Return (x, y) of the center of cell containing provided text 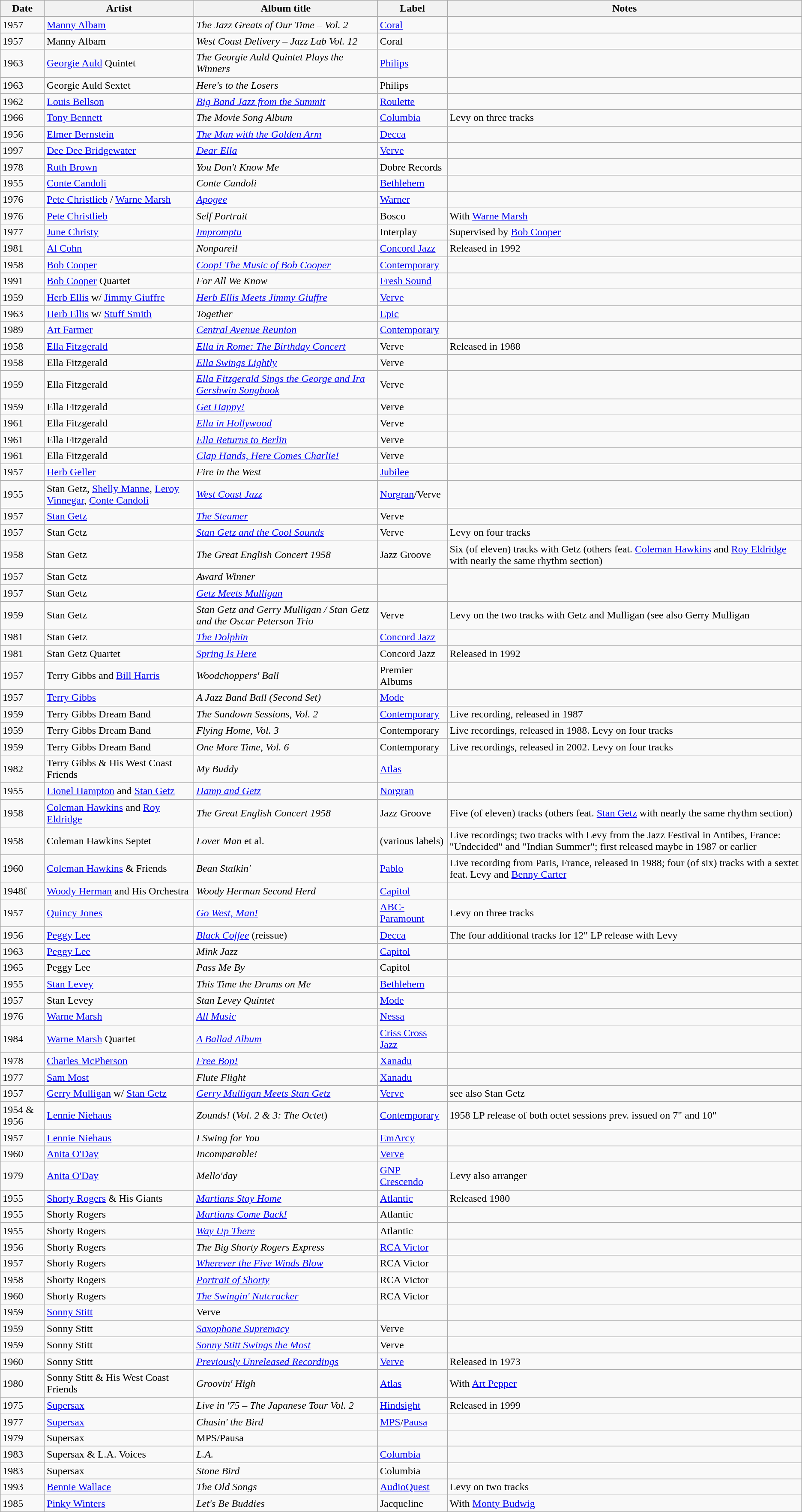
One More Time, Vol. 6 (286, 747)
Herb Ellis w/ Stuff Smith (119, 314)
1975 (22, 1405)
The Movie Song Album (286, 118)
Lionel Hampton and Stan Getz (119, 791)
(various labels) (412, 841)
Martians Stay Home (286, 1198)
Woody Herman Second Herd (286, 891)
Ella in Rome: The Birthday Concert (286, 346)
Nessa (412, 1017)
Award Winner (286, 577)
Saxophone Supremacy (286, 1329)
Bosco (412, 216)
Free Bop! (286, 1061)
A Jazz Band Ball (Second Set) (286, 698)
Herb Ellis w/ Jimmy Giuffre (119, 297)
The Georgie Auld Quintet Plays the Winners (286, 63)
1985 (22, 1503)
Fire in the West (286, 472)
Shorty Rogers & His Giants (119, 1198)
My Buddy (286, 769)
Apogee (286, 199)
Levy on the two tracks with Getz and Mulligan (see also Gerry Mulligan (625, 615)
Stan Getz and Gerry Mulligan / Stan Getz and the Oscar Peterson Trio (286, 615)
Gerry Mulligan Meets Stan Getz (286, 1093)
Herb Geller (119, 472)
Way Up There (286, 1231)
Norgran/Verve (412, 494)
Supersax & L.A. Voices (119, 1455)
Roulette (412, 102)
Released in 1973 (625, 1361)
Flying Home, Vol. 3 (286, 730)
Georgie Auld Sextet (119, 85)
Go West, Man! (286, 913)
Stan Getz and the Cool Sounds (286, 533)
Ella Returns to Berlin (286, 439)
Tony Bennett (119, 118)
ABC-Paramount (412, 913)
1991 (22, 281)
1982 (22, 769)
You Don't Know Me (286, 167)
Live recordings, released in 2002. Levy on four tracks (625, 747)
The Jazz Greats of Our Time – Vol. 2 (286, 25)
Pablo (412, 869)
see also Stan Getz (625, 1093)
Spring Is Here (286, 654)
Levy on four tracks (625, 533)
Mink Jazz (286, 951)
The Dolphin (286, 637)
1984 (22, 1039)
Supervised by Bob Cooper (625, 232)
Self Portrait (286, 216)
The Sundown Sessions, Vol. 2 (286, 714)
The Man with the Golden Arm (286, 134)
Norgran (412, 791)
Released 1980 (625, 1198)
Five (of eleven) tracks (others feat. Stan Getz with nearly the same rhythm section) (625, 813)
Here's to the Losers (286, 85)
Hindsight (412, 1405)
Terry Gibbs & His West Coast Friends (119, 769)
Ella Fitzgerald Sings the George and Ira Gershwin Songbook (286, 385)
Bob Cooper (119, 265)
1993 (22, 1487)
1962 (22, 102)
1954 & 1956 (22, 1115)
Hamp and Getz (286, 791)
West Coast Delivery – Jazz Lab Vol. 12 (286, 41)
Live recording from Paris, France, released in 1988; four (of six) tracks with a sextet feat. Levy and Benny Carter (625, 869)
Interplay (412, 232)
GNP Crescendo (412, 1176)
Georgie Auld Quintet (119, 63)
Black Coffee (reissue) (286, 935)
Warne Marsh Quartet (119, 1039)
Bean Stalkin' (286, 869)
West Coast Jazz (286, 494)
1948f (22, 891)
1958 LP release of both octet sessions prev. issued on 7" and 10" (625, 1115)
Levy on two tracks (625, 1487)
1980 (22, 1383)
I Swing for You (286, 1138)
Pete Christlieb (119, 216)
Stan Levey Quintet (286, 1000)
Clap Hands, Here Comes Charlie! (286, 456)
Lover Man et al. (286, 841)
Epic (412, 314)
Wherever the Five Winds Blow (286, 1263)
EmArcy (412, 1138)
Coleman Hawkins Septet (119, 841)
Chasin' the Bird (286, 1422)
The four additional tracks for 12" LP release with Levy (625, 935)
Art Farmer (119, 330)
Dear Ella (286, 150)
Al Cohn (119, 249)
Previously Unreleased Recordings (286, 1361)
Date (22, 9)
Sonny Stitt & His West Coast Friends (119, 1383)
Getz Meets Mulligan (286, 593)
Louis Bellson (119, 102)
Bennie Wallace (119, 1487)
1997 (22, 150)
Artist (119, 9)
Flute Flight (286, 1077)
Together (286, 314)
Coop! The Music of Bob Cooper (286, 265)
Pass Me By (286, 968)
Bob Cooper Quartet (119, 281)
All Music (286, 1017)
Gerry Mulligan w/ Stan Getz (119, 1093)
Ella in Hollywood (286, 423)
The Old Songs (286, 1487)
Central Avenue Reunion (286, 330)
Live in '75 – The Japanese Tour Vol. 2 (286, 1405)
Warne Marsh (119, 1017)
This Time the Drums on Me (286, 984)
June Christy (119, 232)
Woodchoppers' Ball (286, 675)
Woody Herman and His Orchestra (119, 891)
The Steamer (286, 516)
Incomparable! (286, 1154)
Coleman Hawkins & Friends (119, 869)
Coleman Hawkins and Roy Eldridge (119, 813)
Six (of eleven) tracks with Getz (others feat. Coleman Hawkins and Roy Eldridge with nearly the same rhythm section) (625, 555)
Released in 1988 (625, 346)
Charles McPherson (119, 1061)
Album title (286, 9)
Let's Be Buddies (286, 1503)
The Swingin' Nutcracker (286, 1296)
Ruth Brown (119, 167)
AudioQuest (412, 1487)
1989 (22, 330)
Impromptu (286, 232)
Terry Gibbs and Bill Harris (119, 675)
Get Happy! (286, 407)
With Warne Marsh (625, 216)
Sonny Stitt Swings the Most (286, 1345)
Pinky Winters (119, 1503)
Notes (625, 9)
Terry Gibbs (119, 698)
Live recordings, released in 1988. Levy on four tracks (625, 730)
Quincy Jones (119, 913)
With Art Pepper (625, 1383)
For All We Know (286, 281)
A Ballad Album (286, 1039)
1966 (22, 118)
Label (412, 9)
Big Band Jazz from the Summit (286, 102)
L.A. (286, 1455)
Jacqueline (412, 1503)
Criss Cross Jazz (412, 1039)
Warner (412, 199)
Portrait of Shorty (286, 1280)
Nonpareil (286, 249)
Mello'day (286, 1176)
The Big Shorty Rogers Express (286, 1247)
Fresh Sound (412, 281)
Groovin' High (286, 1383)
Levy also arranger (625, 1176)
Zounds! (Vol. 2 & 3: The Octet) (286, 1115)
Stan Getz, Shelly Manne, Leroy Vinnegar, Conte Candoli (119, 494)
Elmer Bernstein (119, 134)
Live recording, released in 1987 (625, 714)
Released in 1999 (625, 1405)
Sam Most (119, 1077)
Pete Christlieb / Warne Marsh (119, 199)
Dobre Records (412, 167)
1965 (22, 968)
Premier Albums (412, 675)
Ella Swings Lightly (286, 363)
With Monty Budwig (625, 1503)
Jubilee (412, 472)
Stone Bird (286, 1471)
Dee Dee Bridgewater (119, 150)
Herb Ellis Meets Jimmy Giuffre (286, 297)
Stan Getz Quartet (119, 654)
Martians Come Back! (286, 1215)
